Determine the [x, y] coordinate at the center of the cell enclosing the given text.  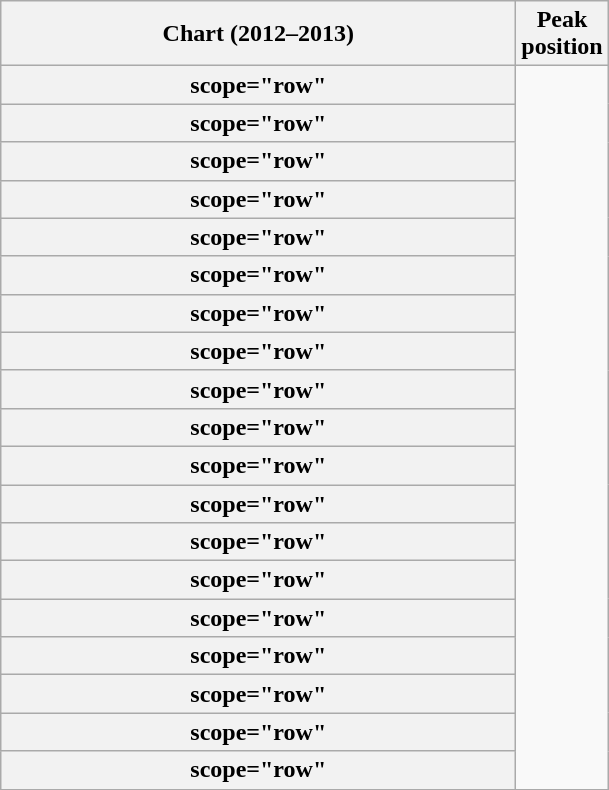
Chart (2012–2013) [258, 34]
Peakposition [562, 34]
